Search for the cell housing the specified text and yield its (x, y) center coordinate. 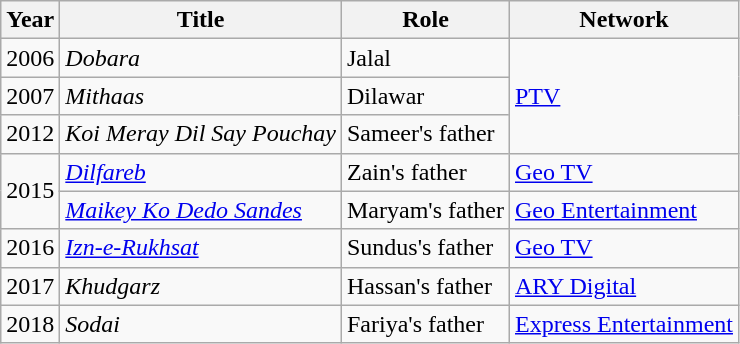
Mithaas (201, 96)
2007 (30, 96)
2015 (30, 191)
Year (30, 20)
Zain's father (425, 172)
2012 (30, 134)
2017 (30, 286)
2006 (30, 58)
Fariya's father (425, 324)
Geo Entertainment (624, 210)
ARY Digital (624, 286)
Dilawar (425, 96)
Express Entertainment (624, 324)
Koi Meray Dil Say Pouchay (201, 134)
Hassan's father (425, 286)
Sodai (201, 324)
Maryam's father (425, 210)
Sundus's father (425, 248)
PTV (624, 96)
2016 (30, 248)
Maikey Ko Dedo Sandes (201, 210)
Network (624, 20)
Dobara (201, 58)
Role (425, 20)
Title (201, 20)
Izn-e-Rukhsat (201, 248)
2018 (30, 324)
Jalal (425, 58)
Dilfareb (201, 172)
Sameer's father (425, 134)
Khudgarz (201, 286)
